Return (x, y) of the center of cell containing provided text 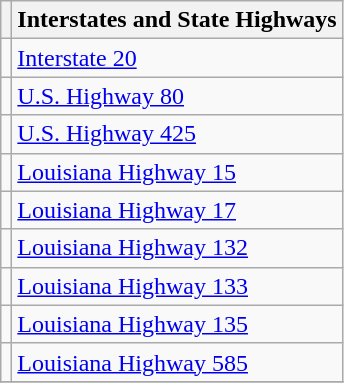
Interstates and State Highways (177, 20)
Louisiana Highway 135 (177, 324)
Louisiana Highway 132 (177, 248)
Louisiana Highway 585 (177, 362)
Interstate 20 (177, 58)
Louisiana Highway 15 (177, 172)
U.S. Highway 425 (177, 134)
Louisiana Highway 17 (177, 210)
Louisiana Highway 133 (177, 286)
U.S. Highway 80 (177, 96)
